Find where the given text appears and provide that cell's center as (X, Y) coordinate. 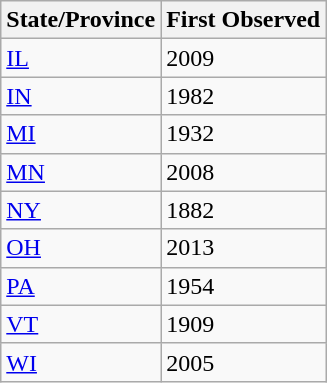
NY (81, 210)
OH (81, 248)
First Observed (244, 20)
MN (81, 172)
2013 (244, 248)
IL (81, 58)
VT (81, 324)
2009 (244, 58)
State/Province (81, 20)
1909 (244, 324)
1954 (244, 286)
2008 (244, 172)
1982 (244, 96)
1882 (244, 210)
1932 (244, 134)
IN (81, 96)
MI (81, 134)
WI (81, 362)
2005 (244, 362)
PA (81, 286)
